Extract the (X, Y) coordinate from the center of the cell holding the provided text.  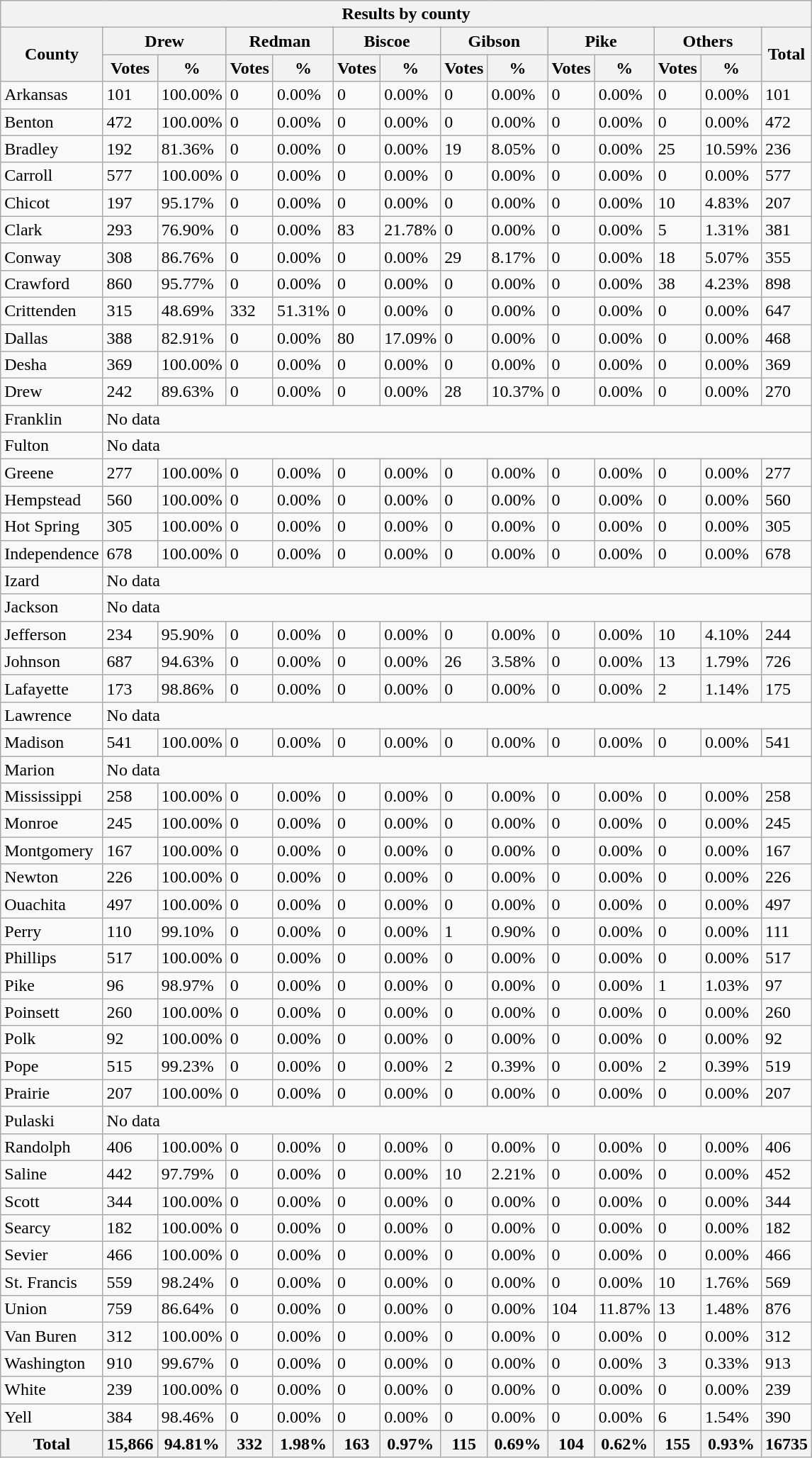
Perry (52, 931)
Ouachita (52, 904)
5 (677, 230)
86.64% (191, 1309)
99.23% (191, 1066)
97 (786, 985)
115 (464, 1444)
Prairie (52, 1093)
Scott (52, 1201)
Franklin (52, 419)
759 (130, 1309)
Washington (52, 1363)
3.58% (517, 661)
19 (464, 149)
Madison (52, 742)
569 (786, 1282)
Johnson (52, 661)
0.69% (517, 1444)
Searcy (52, 1228)
25 (677, 149)
Montgomery (52, 851)
5.07% (731, 257)
Van Buren (52, 1336)
99.67% (191, 1363)
0.33% (731, 1363)
Results by county (407, 14)
48.69% (191, 310)
Conway (52, 257)
94.63% (191, 661)
515 (130, 1066)
111 (786, 931)
76.90% (191, 230)
Benton (52, 122)
Phillips (52, 958)
Arkansas (52, 95)
468 (786, 338)
1.03% (731, 985)
355 (786, 257)
110 (130, 931)
28 (464, 392)
Independence (52, 554)
82.91% (191, 338)
99.10% (191, 931)
83 (356, 230)
687 (130, 661)
Crittenden (52, 310)
244 (786, 634)
38 (677, 284)
197 (130, 203)
White (52, 1390)
10.37% (517, 392)
Polk (52, 1039)
51.31% (303, 310)
29 (464, 257)
0.97% (411, 1444)
Saline (52, 1174)
Clark (52, 230)
95.90% (191, 634)
381 (786, 230)
Hot Spring (52, 527)
96 (130, 985)
293 (130, 230)
3 (677, 1363)
Biscoe (387, 41)
98.86% (191, 688)
8.05% (517, 149)
308 (130, 257)
236 (786, 149)
270 (786, 392)
4.10% (731, 634)
Bradley (52, 149)
452 (786, 1174)
2.21% (517, 1174)
1.48% (731, 1309)
98.24% (191, 1282)
519 (786, 1066)
Izard (52, 581)
6 (677, 1417)
Chicot (52, 203)
876 (786, 1309)
81.36% (191, 149)
173 (130, 688)
95.17% (191, 203)
726 (786, 661)
Dallas (52, 338)
Jackson (52, 607)
Union (52, 1309)
Carroll (52, 176)
80 (356, 338)
County (52, 55)
559 (130, 1282)
Randolph (52, 1147)
Mississippi (52, 797)
8.17% (517, 257)
234 (130, 634)
Greene (52, 473)
242 (130, 392)
388 (130, 338)
898 (786, 284)
Redman (279, 41)
Sevier (52, 1255)
Crawford (52, 284)
26 (464, 661)
Pulaski (52, 1120)
95.77% (191, 284)
1.14% (731, 688)
1.76% (731, 1282)
Marion (52, 769)
18 (677, 257)
163 (356, 1444)
Fulton (52, 446)
Monroe (52, 824)
0.62% (624, 1444)
17.09% (411, 338)
315 (130, 310)
16735 (786, 1444)
St. Francis (52, 1282)
Desha (52, 365)
Pope (52, 1066)
4.83% (731, 203)
860 (130, 284)
192 (130, 149)
Lafayette (52, 688)
89.63% (191, 392)
86.76% (191, 257)
11.87% (624, 1309)
384 (130, 1417)
910 (130, 1363)
Jefferson (52, 634)
Poinsett (52, 1012)
647 (786, 310)
1.54% (731, 1417)
1.31% (731, 230)
21.78% (411, 230)
98.46% (191, 1417)
94.81% (191, 1444)
Others (707, 41)
913 (786, 1363)
97.79% (191, 1174)
4.23% (731, 284)
175 (786, 688)
1.98% (303, 1444)
1.79% (731, 661)
Newton (52, 877)
0.90% (517, 931)
Yell (52, 1417)
10.59% (731, 149)
Lawrence (52, 715)
98.97% (191, 985)
390 (786, 1417)
Hempstead (52, 500)
442 (130, 1174)
15,866 (130, 1444)
0.93% (731, 1444)
155 (677, 1444)
Gibson (495, 41)
